Output the (x, y) coordinate of the center of the cell containing the given text.  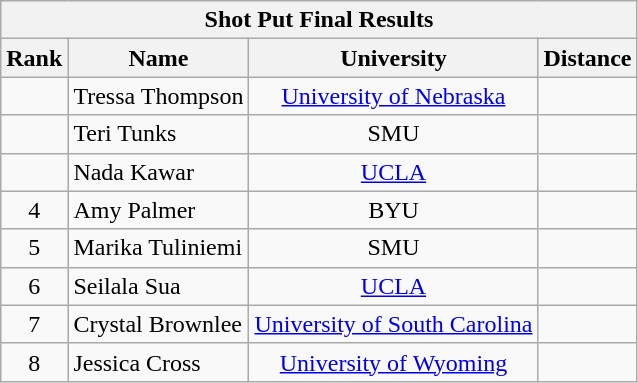
Seilala Sua (158, 286)
University of Wyoming (394, 362)
Name (158, 58)
BYU (394, 210)
Marika Tuliniemi (158, 248)
5 (34, 248)
University of South Carolina (394, 324)
Amy Palmer (158, 210)
Jessica Cross (158, 362)
8 (34, 362)
Distance (588, 58)
Crystal Brownlee (158, 324)
University (394, 58)
6 (34, 286)
7 (34, 324)
Tressa Thompson (158, 96)
Teri Tunks (158, 134)
University of Nebraska (394, 96)
Shot Put Final Results (319, 20)
Nada Kawar (158, 172)
Rank (34, 58)
4 (34, 210)
